Locate the cell with the specified text and output its (x, y) center coordinate. 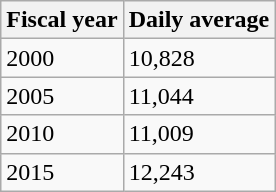
Daily average (199, 20)
2010 (62, 134)
2005 (62, 96)
10,828 (199, 58)
Fiscal year (62, 20)
2015 (62, 172)
12,243 (199, 172)
2000 (62, 58)
11,009 (199, 134)
11,044 (199, 96)
